Return [x, y] of the center of cell containing provided text 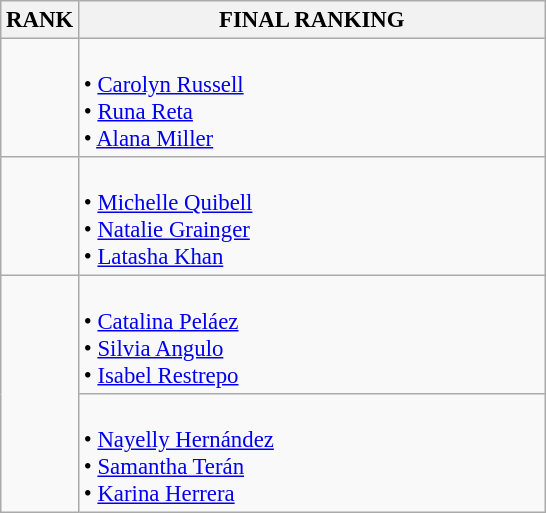
RANK [40, 20]
• Nayelly Hernández• Samantha Terán• Karina Herrera [312, 454]
• Carolyn Russell• Runa Reta• Alana Miller [312, 98]
• Michelle Quibell• Natalie Grainger• Latasha Khan [312, 216]
• Catalina Peláez• Silvia Angulo• Isabel Restrepo [312, 336]
FINAL RANKING [312, 20]
